Detect which cell encompasses the target text, then output its (x, y) center coordinate. 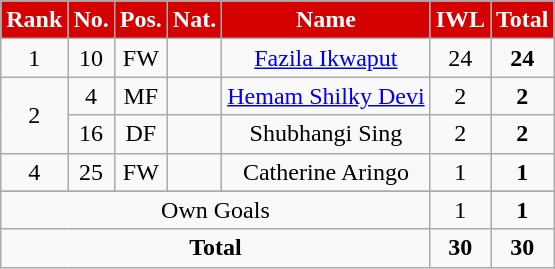
25 (91, 172)
Name (326, 20)
No. (91, 20)
16 (91, 134)
Shubhangi Sing (326, 134)
Fazila Ikwaput (326, 58)
Pos. (140, 20)
MF (140, 96)
Catherine Aringo (326, 172)
DF (140, 134)
10 (91, 58)
IWL (460, 20)
Hemam Shilky Devi (326, 96)
Rank (34, 20)
Own Goals (216, 210)
Nat. (194, 20)
